From the cell containing the given text, extract its center point as (X, Y) coordinate. 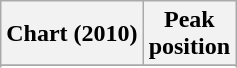
Chart (2010) (72, 34)
Peakposition (189, 34)
